Output the [X, Y] coordinate of the center of the cell containing the given text.  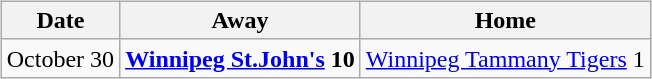
Away [240, 20]
October 30 [60, 58]
Winnipeg Tammany Tigers 1 [505, 58]
Home [505, 20]
Date [60, 20]
Winnipeg St.John's 10 [240, 58]
